Return (X, Y) of the center of cell containing provided text 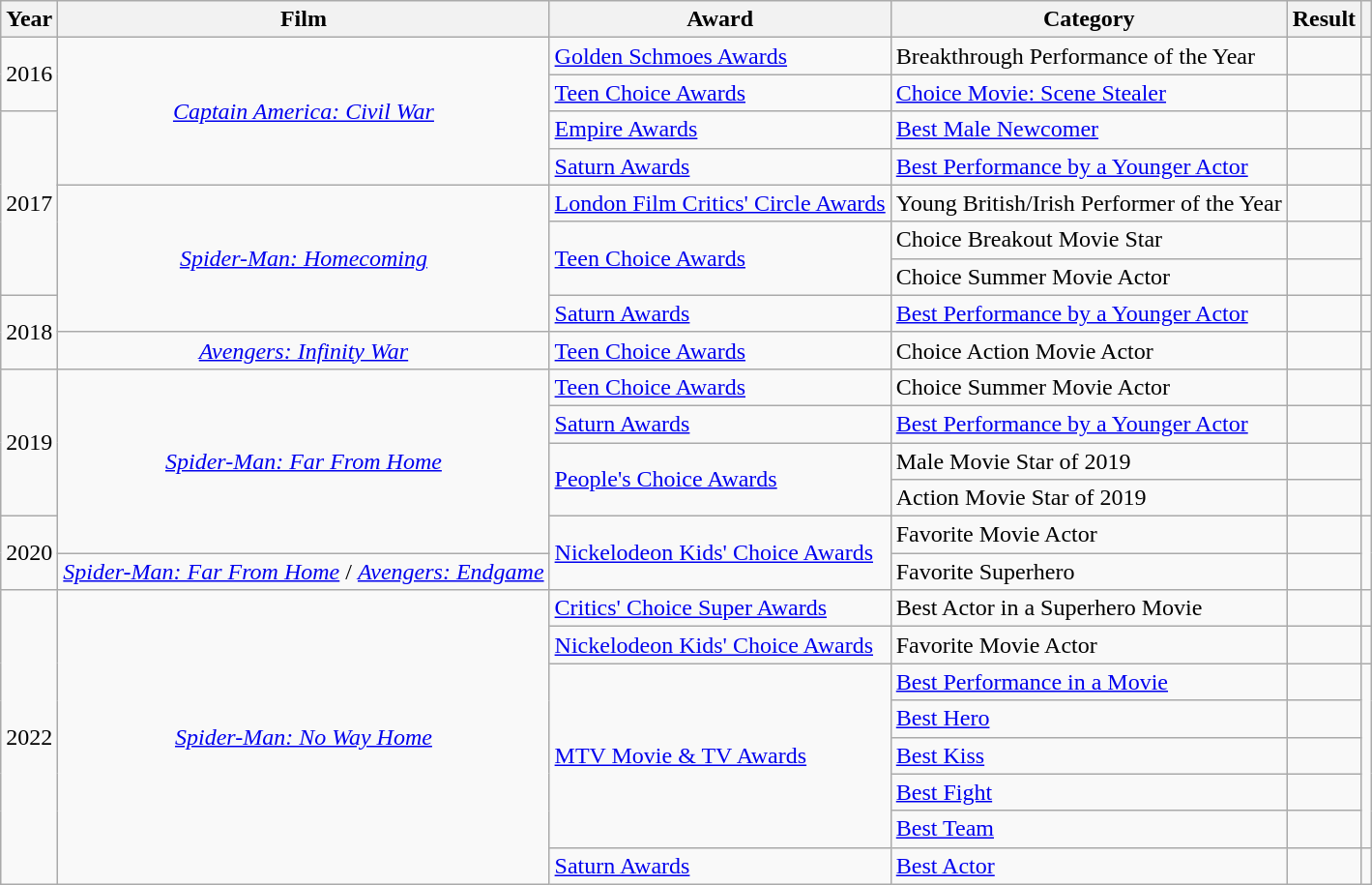
Spider-Man: Far From Home / Avengers: Endgame (304, 572)
Favorite Superhero (1089, 572)
2019 (29, 442)
Year (29, 19)
Best Team (1089, 829)
Choice Breakout Movie Star (1089, 240)
2022 (29, 737)
MTV Movie & TV Awards (719, 755)
Film (304, 19)
Best Hero (1089, 719)
Choice Action Movie Actor (1089, 350)
Avengers: Infinity War (304, 350)
Best Kiss (1089, 755)
2017 (29, 203)
Best Performance in a Movie (1089, 682)
Golden Schmoes Awards (719, 56)
Spider-Man: Homecoming (304, 258)
Result (1324, 19)
Spider-Man: Far From Home (304, 460)
Empire Awards (719, 130)
Best Fight (1089, 792)
Critics' Choice Super Awards (719, 608)
Action Movie Star of 2019 (1089, 498)
Spider-Man: No Way Home (304, 737)
2020 (29, 553)
Breakthrough Performance of the Year (1089, 56)
Award (719, 19)
Choice Movie: Scene Stealer (1089, 93)
Best Actor in a Superhero Movie (1089, 608)
Best Actor (1089, 866)
Category (1089, 19)
Best Male Newcomer (1089, 130)
Captain America: Civil War (304, 111)
People's Choice Awards (719, 480)
2016 (29, 74)
2018 (29, 332)
Male Movie Star of 2019 (1089, 461)
Young British/Irish Performer of the Year (1089, 203)
London Film Critics' Circle Awards (719, 203)
